Search for the cell housing the specified text and yield its (x, y) center coordinate. 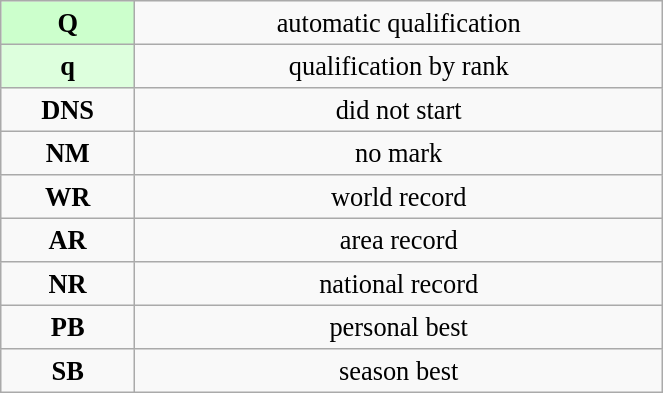
no mark (399, 153)
automatic qualification (399, 22)
NM (68, 153)
personal best (399, 327)
did not start (399, 109)
SB (68, 371)
qualification by rank (399, 66)
NR (68, 284)
PB (68, 327)
season best (399, 371)
area record (399, 240)
world record (399, 197)
DNS (68, 109)
q (68, 66)
WR (68, 197)
Q (68, 22)
AR (68, 240)
national record (399, 284)
